Capture the cell that displays the provided text and extract its [X, Y] central coordinate. 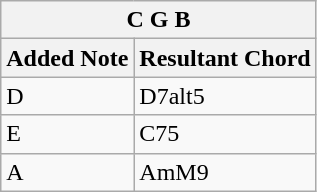
Added Note [68, 58]
Resultant Chord [225, 58]
A [68, 172]
AmM9 [225, 172]
C75 [225, 134]
D [68, 96]
E [68, 134]
C G B [158, 20]
D7alt5 [225, 96]
